Provide the (x, y) coordinate of the cell's center where the given text is located.  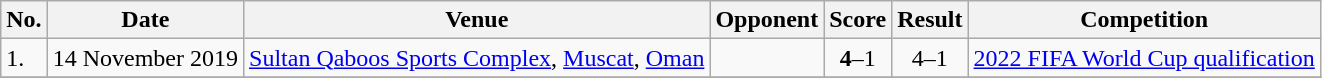
Result (930, 20)
No. (24, 20)
2022 FIFA World Cup qualification (1144, 58)
Score (858, 20)
Opponent (767, 20)
Sultan Qaboos Sports Complex, Muscat, Oman (477, 58)
14 November 2019 (145, 58)
Venue (477, 20)
Competition (1144, 20)
Date (145, 20)
1. (24, 58)
